From the cell containing the given text, extract its center point as (x, y) coordinate. 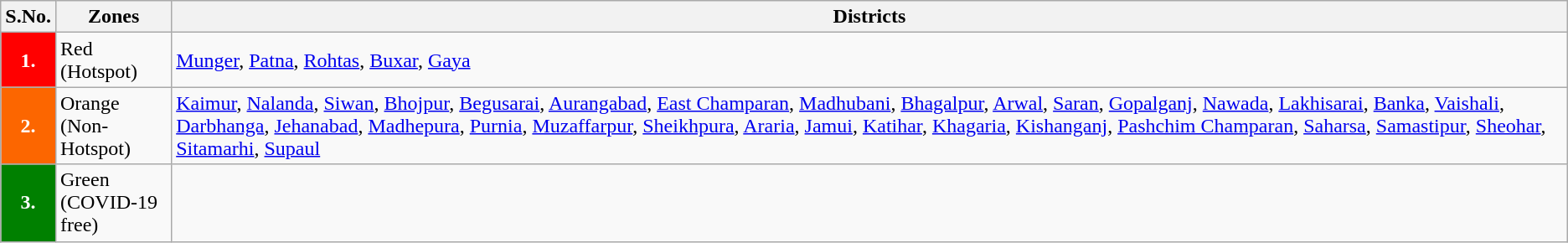
3. (28, 203)
Green (COVID-19 free) (113, 203)
2. (28, 126)
Districts (869, 17)
S.No. (28, 17)
Red (Hotspot) (113, 60)
Orange (Non-Hotspot) (113, 126)
Munger, Patna, Rohtas, Buxar, Gaya (869, 60)
1. (28, 60)
Zones (113, 17)
